Identify which cell holds the provided text, then report its (X, Y) central coordinate. 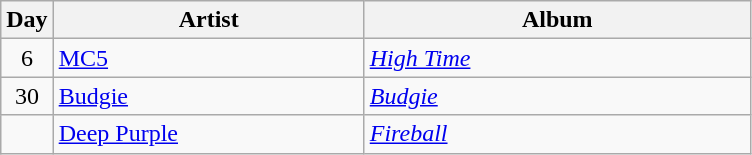
6 (27, 58)
Day (27, 20)
30 (27, 96)
Artist (208, 20)
Fireball (557, 134)
Album (557, 20)
Deep Purple (208, 134)
MC5 (208, 58)
High Time (557, 58)
